Provide the [X, Y] coordinate of the cell's center where the given text is located.  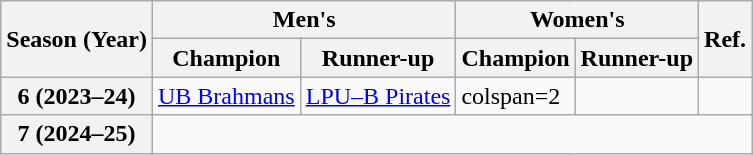
6 (2023–24) [77, 96]
UB Brahmans [226, 96]
colspan=2 [516, 96]
7 (2024–25) [77, 134]
Men's [304, 20]
Season (Year) [77, 39]
Ref. [726, 39]
LPU–B Pirates [378, 96]
Women's [578, 20]
